Provide the (x, y) coordinate of the cell's center where the given text is located.  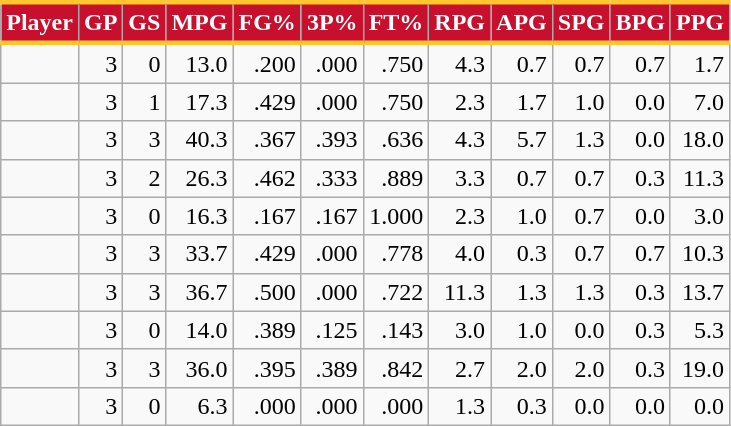
.333 (332, 178)
APG (522, 22)
18.0 (700, 140)
13.0 (200, 63)
3P% (332, 22)
19.0 (700, 368)
14.0 (200, 330)
.636 (396, 140)
SPG (581, 22)
.143 (396, 330)
MPG (200, 22)
17.3 (200, 102)
FT% (396, 22)
16.3 (200, 216)
2.7 (460, 368)
36.0 (200, 368)
3.3 (460, 178)
GP (100, 22)
Player (40, 22)
RPG (460, 22)
40.3 (200, 140)
.842 (396, 368)
PPG (700, 22)
.778 (396, 254)
.722 (396, 292)
.367 (267, 140)
26.3 (200, 178)
.395 (267, 368)
6.3 (200, 406)
.125 (332, 330)
5.3 (700, 330)
33.7 (200, 254)
GS (144, 22)
10.3 (700, 254)
.462 (267, 178)
36.7 (200, 292)
7.0 (700, 102)
.889 (396, 178)
FG% (267, 22)
BPG (640, 22)
1.000 (396, 216)
4.0 (460, 254)
.500 (267, 292)
.200 (267, 63)
13.7 (700, 292)
.393 (332, 140)
1 (144, 102)
5.7 (522, 140)
2 (144, 178)
